Return [x, y] of the center of cell containing provided text 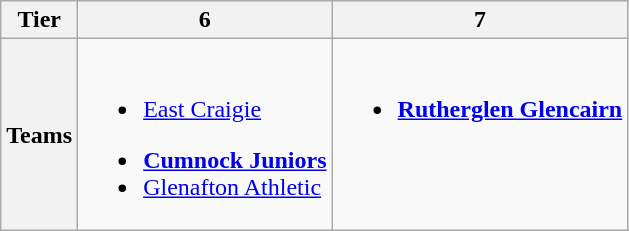
6 [205, 20]
Tier [40, 20]
Rutherglen Glencairn [480, 134]
East CraigieCumnock JuniorsGlenafton Athletic [205, 134]
Teams [40, 134]
7 [480, 20]
